Pinpoint the cell where the given text exists, returning its [x, y] midpoint coordinate. 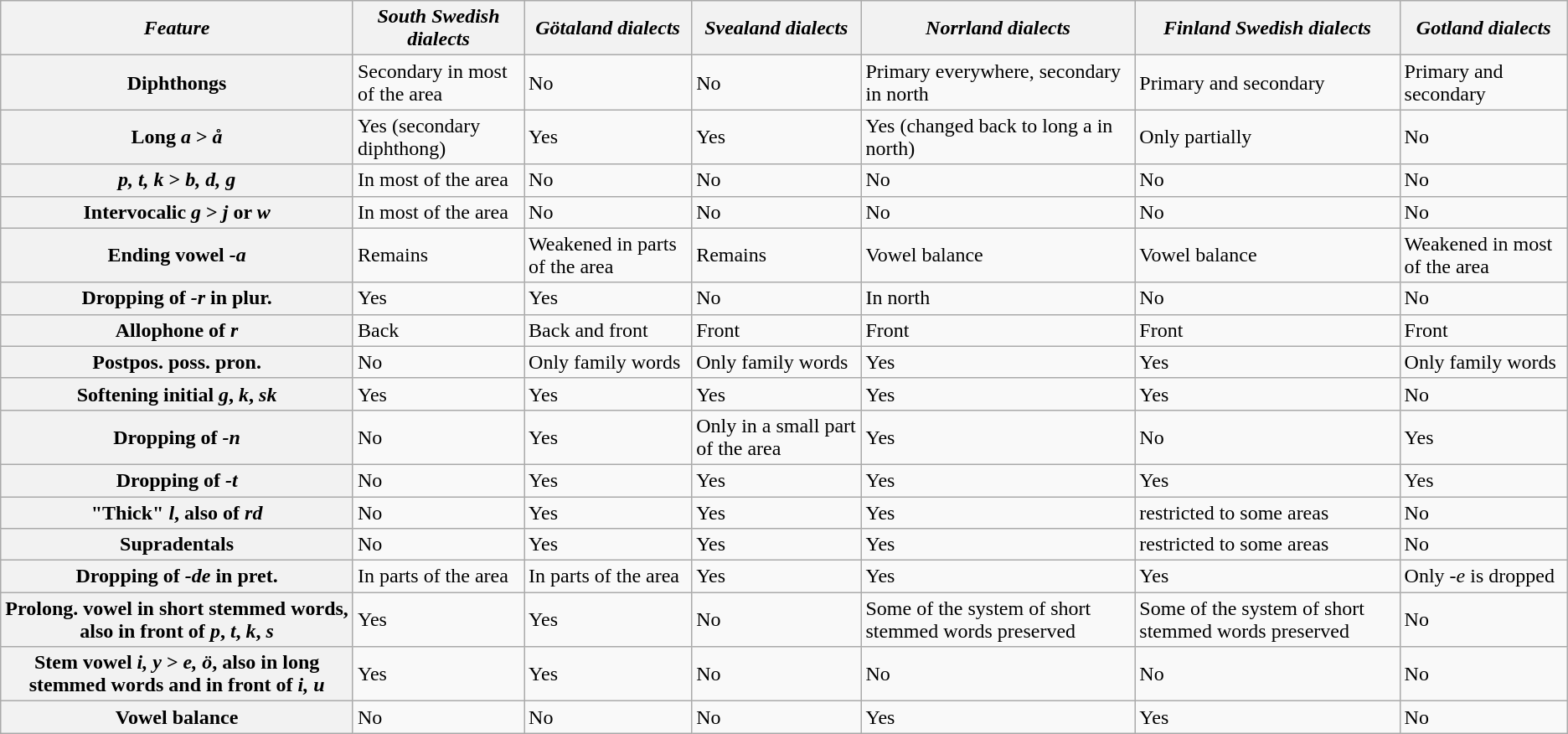
Finland Swedish dialects [1267, 28]
In north [998, 298]
Stem vowel i, y > e, ö, also in long stemmed words and in front of i, u [178, 674]
South Swedish dialects [438, 28]
Intervocalic g > j or w [178, 212]
Yes (secondary diphthong) [438, 137]
Primary everywhere, secondary in north [998, 82]
Back [438, 330]
Allophone of r [178, 330]
Yes (changed back to long a in north) [998, 137]
Prolong. vowel in short stemmed words, also in front of p, t, k, s [178, 620]
Weakened in parts of the area [608, 255]
Dropping of -r in plur. [178, 298]
Norrland dialects [998, 28]
"Thick" l, also of rd [178, 512]
Supradentals [178, 545]
p, t, k > b, d, g [178, 180]
Postpos. poss. pron. [178, 362]
Dropping of -de in pret. [178, 576]
Softening initial g, k, sk [178, 394]
Dropping of -t [178, 480]
Ending vowel -a [178, 255]
Götaland dialects [608, 28]
Long a > å [178, 137]
Dropping of -n [178, 437]
Back and front [608, 330]
Only in a small part of the area [776, 437]
Svealand dialects [776, 28]
Secondary in most of the area [438, 82]
Weakened in most of the area [1483, 255]
Feature [178, 28]
Only partially [1267, 137]
Gotland dialects [1483, 28]
Only -e is dropped [1483, 576]
Diphthongs [178, 82]
